Return (X, Y) of the center of cell containing provided text 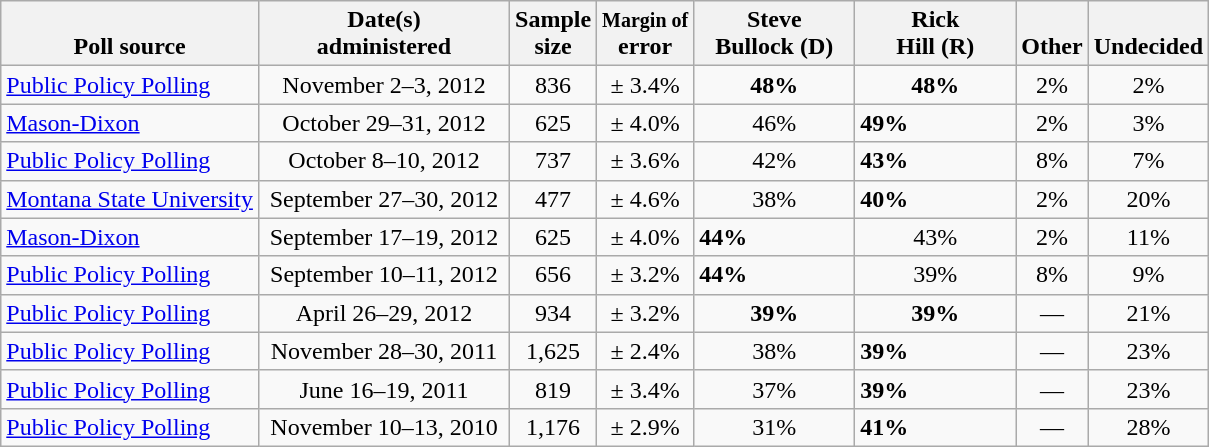
Poll source (130, 34)
41% (936, 427)
31% (774, 427)
40% (936, 199)
± 2.4% (646, 351)
Samplesize (554, 34)
49% (936, 123)
21% (1148, 313)
1,625 (554, 351)
819 (554, 389)
SteveBullock (D) (774, 34)
Date(s)administered (384, 34)
9% (1148, 275)
1,176 (554, 427)
477 (554, 199)
934 (554, 313)
September 27–30, 2012 (384, 199)
October 29–31, 2012 (384, 123)
RickHill (R) (936, 34)
June 16–19, 2011 (384, 389)
37% (774, 389)
Undecided (1148, 34)
3% (1148, 123)
± 4.6% (646, 199)
7% (1148, 161)
737 (554, 161)
Montana State University (130, 199)
42% (774, 161)
November 2–3, 2012 (384, 85)
11% (1148, 237)
September 10–11, 2012 (384, 275)
Other (1052, 34)
± 2.9% (646, 427)
April 26–29, 2012 (384, 313)
September 17–19, 2012 (384, 237)
46% (774, 123)
28% (1148, 427)
656 (554, 275)
November 10–13, 2010 (384, 427)
836 (554, 85)
± 3.6% (646, 161)
Margin oferror (646, 34)
October 8–10, 2012 (384, 161)
November 28–30, 2011 (384, 351)
20% (1148, 199)
